Return the (X, Y) coordinate for the center point of the cell that contains the specified text.  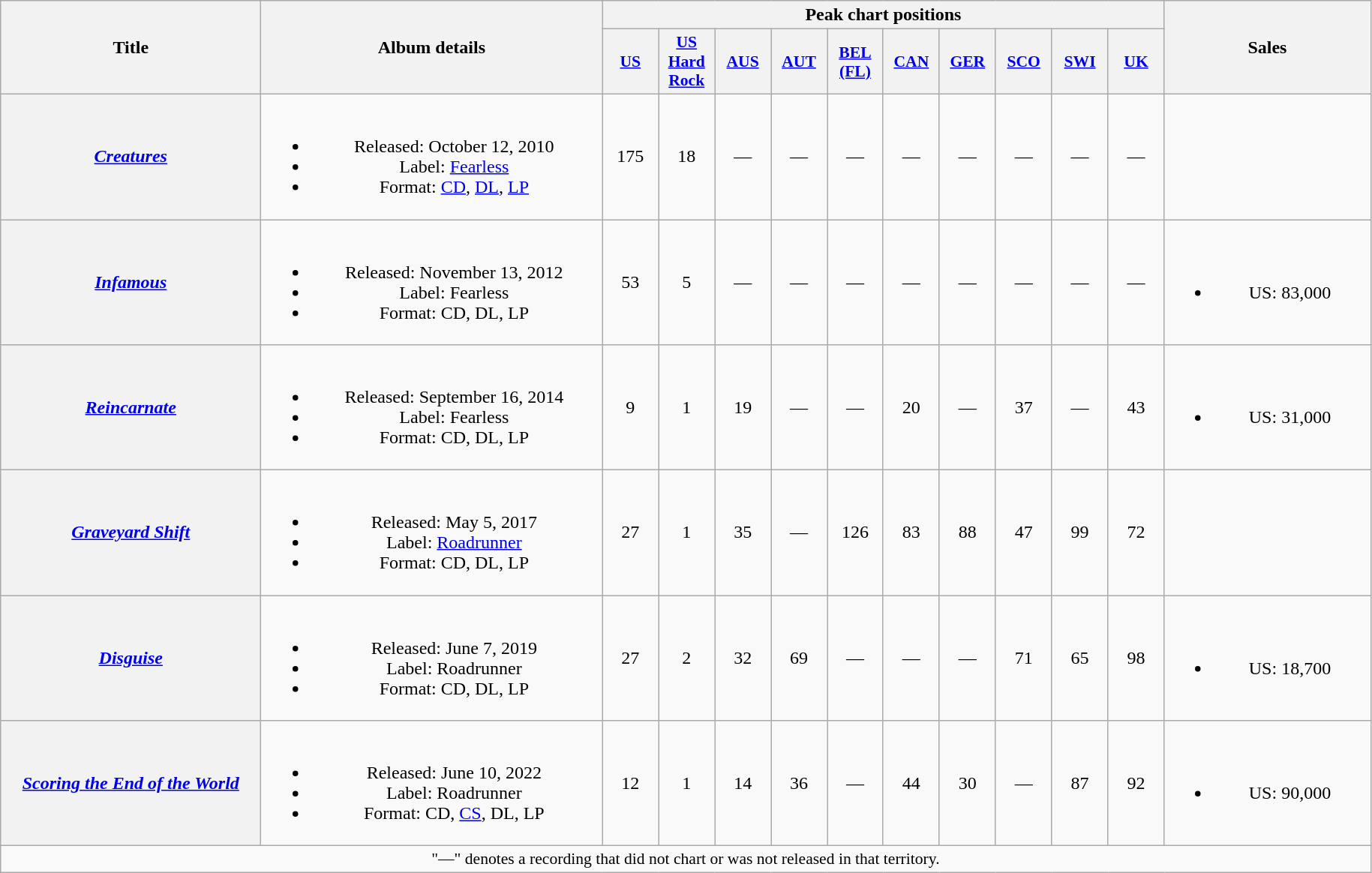
9 (630, 408)
AUT (800, 61)
65 (1080, 658)
GER (968, 61)
US: 18,700 (1268, 658)
69 (800, 658)
Peak chart positions (884, 15)
126 (855, 532)
175 (630, 156)
18 (687, 156)
2 (687, 658)
71 (1023, 658)
UK (1136, 61)
72 (1136, 532)
"—" denotes a recording that did not chart or was not released in that territory. (686, 859)
47 (1023, 532)
AUS (743, 61)
Graveyard Shift (131, 532)
BEL(FL) (855, 61)
US: 31,000 (1268, 408)
20 (911, 408)
SCO (1023, 61)
Disguise (131, 658)
Title (131, 48)
Creatures (131, 156)
92 (1136, 783)
43 (1136, 408)
Infamous (131, 282)
12 (630, 783)
36 (800, 783)
83 (911, 532)
Reincarnate (131, 408)
5 (687, 282)
19 (743, 408)
Scoring the End of the World (131, 783)
US: 83,000 (1268, 282)
Released: June 7, 2019Label: RoadrunnerFormat: CD, DL, LP (432, 658)
US: 90,000 (1268, 783)
14 (743, 783)
Sales (1268, 48)
US (630, 61)
Released: May 5, 2017Label: RoadrunnerFormat: CD, DL, LP (432, 532)
Released: September 16, 2014Label: FearlessFormat: CD, DL, LP (432, 408)
44 (911, 783)
Released: November 13, 2012Label: FearlessFormat: CD, DL, LP (432, 282)
Released: October 12, 2010Label: FearlessFormat: CD, DL, LP (432, 156)
CAN (911, 61)
SWI (1080, 61)
USHard Rock (687, 61)
37 (1023, 408)
99 (1080, 532)
98 (1136, 658)
88 (968, 532)
32 (743, 658)
53 (630, 282)
87 (1080, 783)
35 (743, 532)
Released: June 10, 2022Label: RoadrunnerFormat: CD, CS, DL, LP (432, 783)
Album details (432, 48)
30 (968, 783)
